From the cell containing the given text, extract its center point as (X, Y) coordinate. 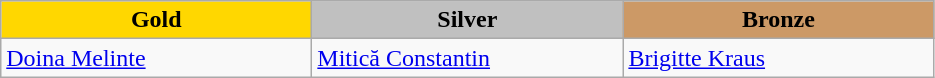
Mitică Constantin (468, 58)
Bronze (778, 20)
Doina Melinte (156, 58)
Brigitte Kraus (778, 58)
Silver (468, 20)
Gold (156, 20)
